Return the [X, Y] coordinate for the center point of the cell that contains the specified text.  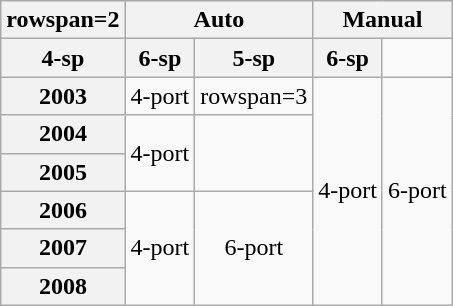
2004 [63, 134]
2007 [63, 248]
2003 [63, 96]
Auto [219, 20]
rowspan=3 [254, 96]
rowspan=2 [63, 20]
2005 [63, 172]
Manual [382, 20]
2008 [63, 286]
2006 [63, 210]
5-sp [254, 58]
4-sp [63, 58]
